Find where the given text appears and provide that cell's center as (x, y) coordinate. 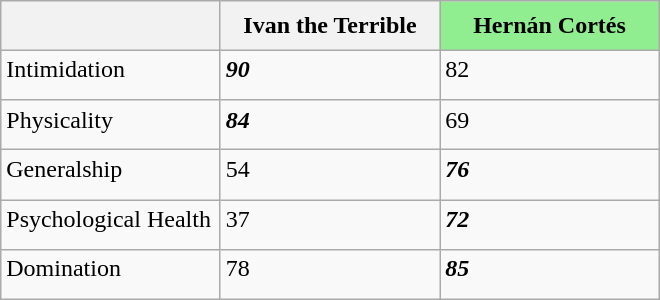
Domination (110, 274)
Ivan the Terrible (330, 26)
Intimidation (110, 75)
69 (550, 125)
54 (330, 175)
Hernán Cortés (550, 26)
78 (330, 274)
Psychological Health (110, 225)
76 (550, 175)
Generalship (110, 175)
37 (330, 225)
72 (550, 225)
82 (550, 75)
84 (330, 125)
85 (550, 274)
90 (330, 75)
Physicality (110, 125)
